Extract the [x, y] coordinate from the center of the cell holding the provided text.  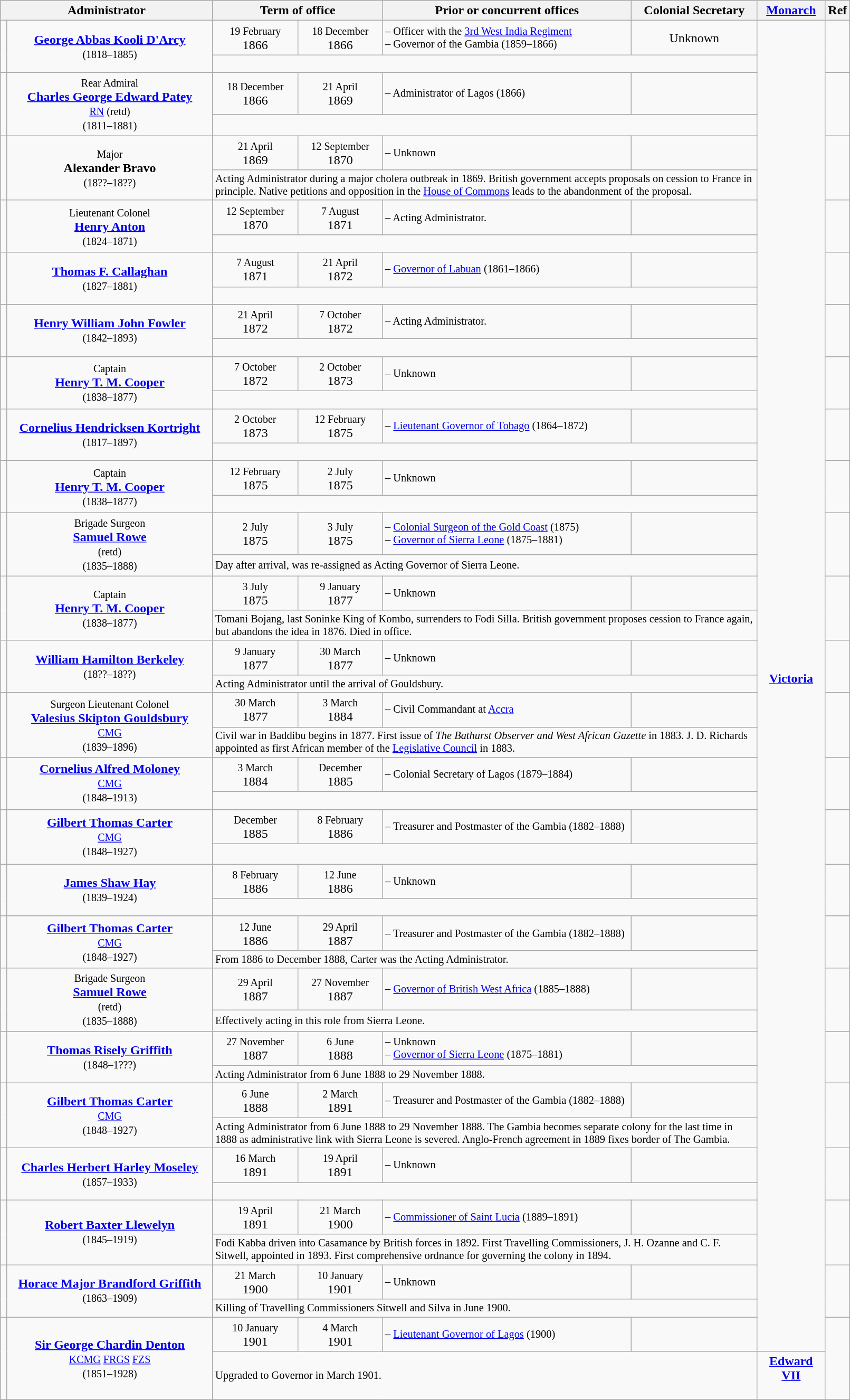
19 February1866 [255, 38]
– Colonial Secretary of Lagos (1879–1884) [507, 775]
– Civil Commandant at Accra [507, 710]
Thomas F. Callaghan(1827–1881) [110, 279]
MajorAlexander Bravo(18??–18??) [110, 168]
Sir George Chardin DentonKCMG FRGS FZS(1851–1928) [110, 1359]
16 March1891 [255, 1166]
4 March1901 [340, 1335]
Henry William John Fowler(1842–1893) [110, 330]
– Commissioner of Saint Lucia (1889–1891) [507, 1217]
– Unknown– Governor of Sierra Leone (1875–1881) [507, 1048]
Upgraded to Governor in March 1901. [485, 1376]
2 March1891 [340, 1100]
Monarch [791, 11]
Lieutenant ColonelHenry Anton(1824–1871) [110, 226]
Killing of Travelling Commissioners Sitwell and Silva in June 1900. [485, 1308]
Ref [838, 11]
Colonial Secretary [694, 11]
Administrator [107, 11]
Edward VII [791, 1376]
Robert Baxter Llewelyn(1845–1919) [110, 1232]
– Governor of British West Africa (1885–1888) [507, 989]
Thomas Risely Griffith(1848–1???) [110, 1057]
Cornelius Alfred MoloneyCMG(1848–1913) [110, 783]
Prior or concurrent offices [507, 11]
Horace Major Brandford Griffith(1863–1909) [110, 1291]
Term of office [298, 11]
Acting Administrator from 6 June 1888 to 29 November 1888. [485, 1074]
Rear AdmiralCharles George Edward PateyRN (retd)(1811–1881) [110, 105]
Day after arrival, was re-assigned as Acting Governor of Sierra Leone. [485, 565]
George Abbas Kooli D'Arcy(1818–1885) [110, 46]
– Lieutenant Governor of Lagos (1900) [507, 1335]
Acting Administrator until the arrival of Gouldsbury. [485, 684]
– Colonial Surgeon of the Gold Coast (1875)– Governor of Sierra Leone (1875–1881) [507, 534]
– Governor of Labuan (1861–1866) [507, 269]
Unknown [694, 38]
Victoria [791, 686]
Surgeon Lieutenant ColonelValesius Skipton GouldsburyCMG(1839–1896) [110, 725]
Charles Herbert Harley Moseley(1857–1933) [110, 1174]
– Administrator of Lagos (1866) [507, 93]
From 1886 to December 1888, Carter was the Acting Administrator. [485, 959]
– Lieutenant Governor of Tobago (1864–1872) [507, 425]
Effectively acting in this role from Sierra Leone. [485, 1021]
James Shaw Hay(1839–1924) [110, 890]
Cornelius Hendricksen Kortright(1817–1897) [110, 435]
– Officer with the 3rd West India Regiment– Governor of the Gambia (1859–1866) [507, 38]
William Hamilton Berkeley(18??–18??) [110, 666]
